Pinpoint the cell where the given text exists, returning its (X, Y) midpoint coordinate. 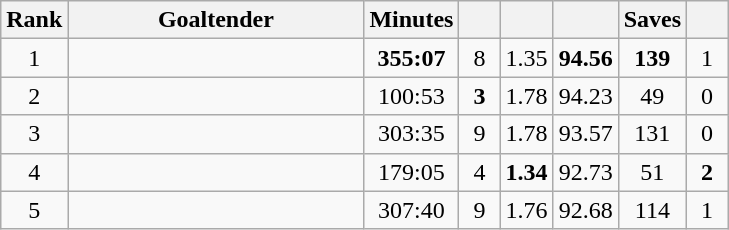
114 (652, 210)
355:07 (412, 58)
92.68 (586, 210)
1.76 (526, 210)
Minutes (412, 20)
94.23 (586, 96)
8 (480, 58)
131 (652, 134)
93.57 (586, 134)
94.56 (586, 58)
49 (652, 96)
5 (34, 210)
100:53 (412, 96)
Rank (34, 20)
51 (652, 172)
303:35 (412, 134)
307:40 (412, 210)
Saves (652, 20)
179:05 (412, 172)
92.73 (586, 172)
1.34 (526, 172)
Goaltender (216, 20)
139 (652, 58)
1.35 (526, 58)
